Return [x, y] of the center of cell containing provided text 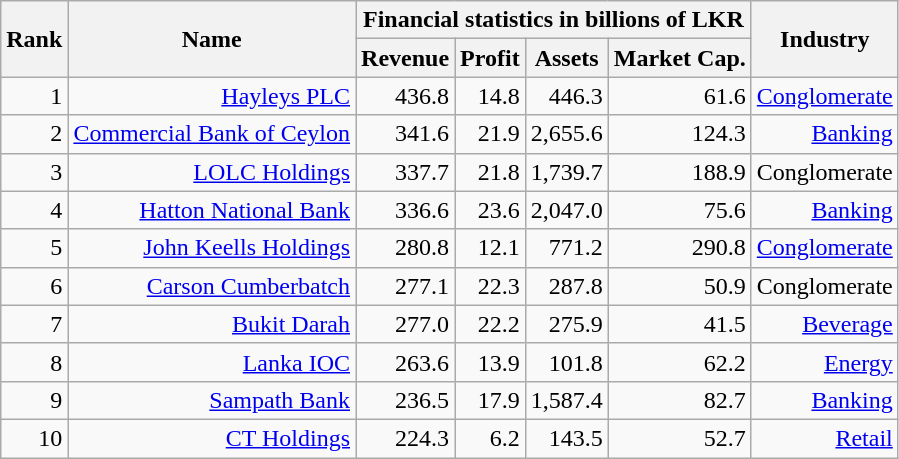
101.8 [566, 362]
1,587.4 [566, 400]
277.0 [406, 324]
1 [34, 96]
Rank [34, 39]
5 [34, 248]
22.3 [490, 286]
143.5 [566, 438]
61.6 [680, 96]
Beverage [824, 324]
41.5 [680, 324]
Industry [824, 39]
John Keells Holdings [212, 248]
Profit [490, 58]
446.3 [566, 96]
6.2 [490, 438]
290.8 [680, 248]
188.9 [680, 172]
Energy [824, 362]
Hayleys PLC [212, 96]
10 [34, 438]
Assets [566, 58]
263.6 [406, 362]
52.7 [680, 438]
75.6 [680, 210]
336.6 [406, 210]
124.3 [680, 134]
1,739.7 [566, 172]
Retail [824, 438]
8 [34, 362]
22.2 [490, 324]
9 [34, 400]
341.6 [406, 134]
62.2 [680, 362]
Carson Cumberbatch [212, 286]
21.9 [490, 134]
Financial statistics in billions of LKR [554, 20]
Revenue [406, 58]
82.7 [680, 400]
2 [34, 134]
14.8 [490, 96]
6 [34, 286]
236.5 [406, 400]
12.1 [490, 248]
280.8 [406, 248]
Hatton National Bank [212, 210]
2,655.6 [566, 134]
277.1 [406, 286]
4 [34, 210]
LOLC Holdings [212, 172]
Lanka IOC [212, 362]
436.8 [406, 96]
23.6 [490, 210]
337.7 [406, 172]
Commercial Bank of Ceylon [212, 134]
771.2 [566, 248]
3 [34, 172]
50.9 [680, 286]
275.9 [566, 324]
287.8 [566, 286]
Market Cap. [680, 58]
Name [212, 39]
7 [34, 324]
13.9 [490, 362]
224.3 [406, 438]
Sampath Bank [212, 400]
17.9 [490, 400]
2,047.0 [566, 210]
Bukit Darah [212, 324]
21.8 [490, 172]
CT Holdings [212, 438]
